Extract the (X, Y) coordinate from the center of the cell holding the provided text.  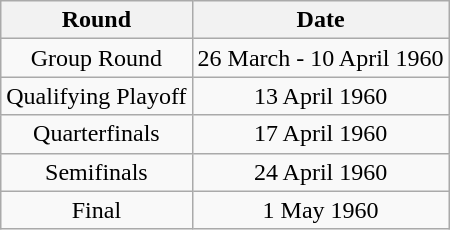
1 May 1960 (320, 210)
Qualifying Playoff (96, 96)
Quarterfinals (96, 134)
Round (96, 20)
24 April 1960 (320, 172)
Date (320, 20)
13 April 1960 (320, 96)
17 April 1960 (320, 134)
Final (96, 210)
Semifinals (96, 172)
Group Round (96, 58)
26 March - 10 April 1960 (320, 58)
